Scan for the cell matching the given text and deliver its [x, y] coordinate at center. 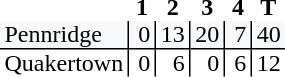
Pennridge [64, 35]
12 [268, 63]
Quakertown [64, 63]
20 [207, 35]
13 [172, 35]
40 [268, 35]
7 [238, 35]
